Search for the cell housing the specified text and yield its [X, Y] center coordinate. 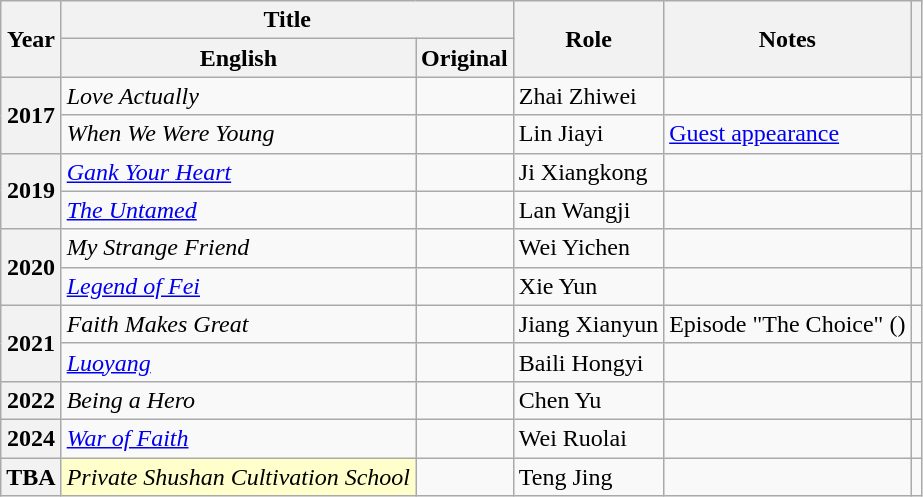
Faith Makes Great [238, 324]
2019 [31, 191]
Title [287, 20]
Zhai Zhiwei [588, 96]
2020 [31, 267]
Luoyang [238, 362]
Wei Yichen [588, 248]
War of Faith [238, 438]
TBA [31, 477]
Ji Xiangkong [588, 172]
Lin Jiayi [588, 134]
Lan Wangji [588, 210]
Chen Yu [588, 400]
Jiang Xianyun [588, 324]
2017 [31, 115]
The Untamed [238, 210]
Being a Hero [238, 400]
Legend of Fei [238, 286]
When We Were Young [238, 134]
2022 [31, 400]
Original [465, 58]
2021 [31, 343]
Private Shushan Cultivation School [238, 477]
Xie Yun [588, 286]
2024 [31, 438]
Guest appearance [788, 134]
Wei Ruolai [588, 438]
Love Actually [238, 96]
Episode "The Choice" () [788, 324]
My Strange Friend [238, 248]
English [238, 58]
Year [31, 39]
Baili Hongyi [588, 362]
Notes [788, 39]
Gank Your Heart [238, 172]
Teng Jing [588, 477]
Role [588, 39]
